Return [X, Y] of the center of cell containing provided text 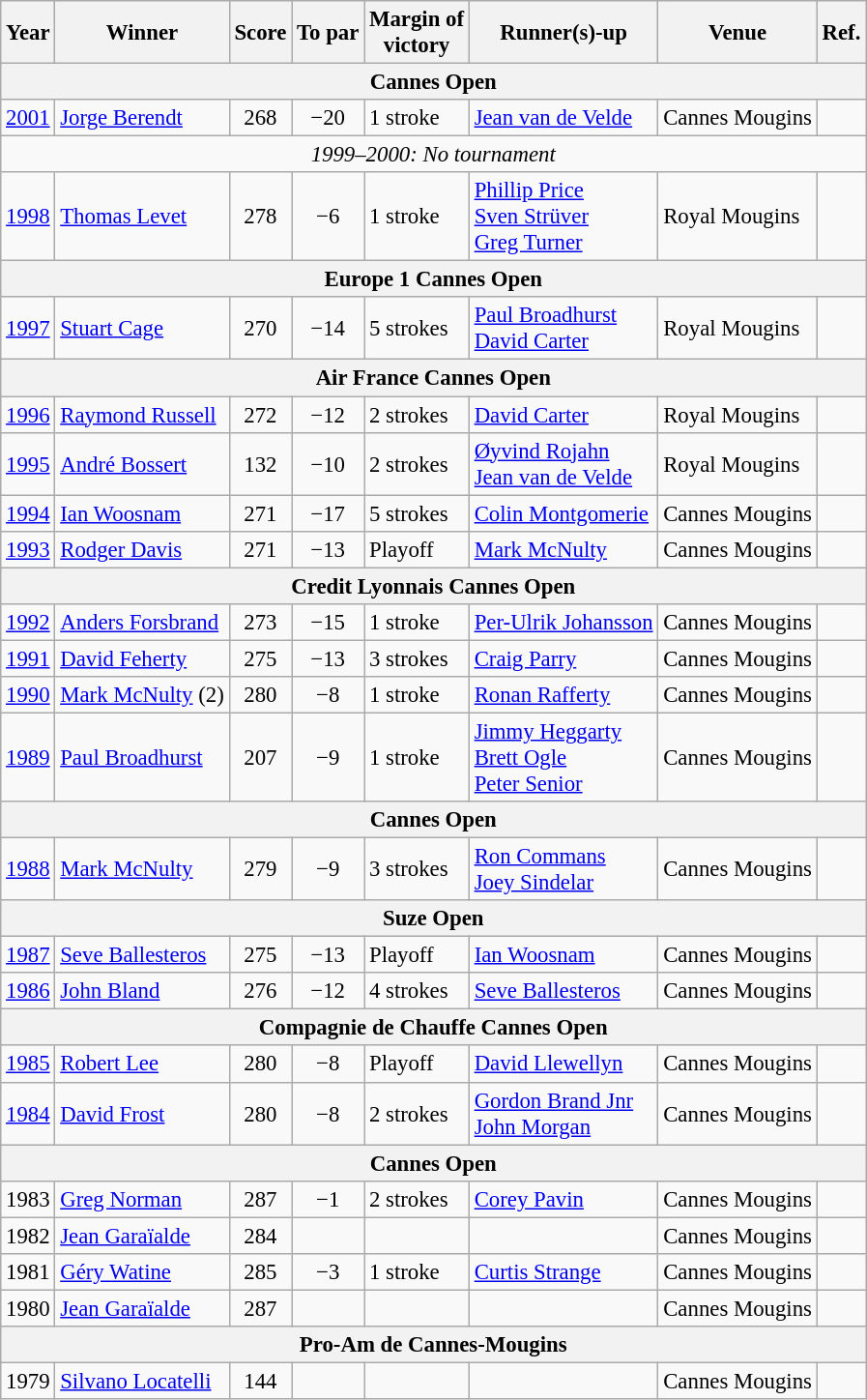
Europe 1 Cannes Open [433, 279]
285 [261, 1272]
1979 [28, 1381]
Anders Forsbrand [142, 623]
−1 [329, 1199]
284 [261, 1236]
Craig Parry [564, 658]
Colin Montgomerie [564, 513]
Credit Lyonnais Cannes Open [433, 586]
Jean van de Velde [564, 118]
273 [261, 623]
Ref. [841, 33]
John Bland [142, 991]
David Carter [564, 415]
1996 [28, 415]
Phillip Price Sven Strüver Greg Turner [564, 217]
Curtis Strange [564, 1272]
132 [261, 464]
Ronan Rafferty [564, 695]
1998 [28, 217]
Margin ofvictory [418, 33]
−17 [329, 513]
1995 [28, 464]
Venue [737, 33]
Score [261, 33]
Robert Lee [142, 1065]
Runner(s)-up [564, 33]
1991 [28, 658]
Rodger Davis [142, 549]
Year [28, 33]
−10 [329, 464]
Paul Broadhurst [142, 757]
1982 [28, 1236]
278 [261, 217]
Raymond Russell [142, 415]
1992 [28, 623]
1994 [28, 513]
270 [261, 329]
4 strokes [418, 991]
1983 [28, 1199]
1989 [28, 757]
To par [329, 33]
1997 [28, 329]
Suze Open [433, 919]
144 [261, 1381]
2001 [28, 118]
268 [261, 118]
Jimmy Heggarty Brett Ogle Peter Senior [564, 757]
David Frost [142, 1114]
Stuart Cage [142, 329]
1988 [28, 870]
−3 [329, 1272]
André Bossert [142, 464]
Jorge Berendt [142, 118]
Silvano Locatelli [142, 1381]
1993 [28, 549]
−6 [329, 217]
−14 [329, 329]
Øyvind Rojahn Jean van de Velde [564, 464]
276 [261, 991]
David Feherty [142, 658]
Pro-Am de Cannes-Mougins [433, 1345]
1987 [28, 955]
Ron Commans Joey Sindelar [564, 870]
207 [261, 757]
Gordon Brand Jnr John Morgan [564, 1114]
Compagnie de Chauffe Cannes Open [433, 1028]
272 [261, 415]
Corey Pavin [564, 1199]
279 [261, 870]
Greg Norman [142, 1199]
Air France Cannes Open [433, 378]
David Llewellyn [564, 1065]
−20 [329, 118]
Winner [142, 33]
1984 [28, 1114]
Per-Ulrik Johansson [564, 623]
−15 [329, 623]
Paul Broadhurst David Carter [564, 329]
Thomas Levet [142, 217]
1981 [28, 1272]
1990 [28, 695]
1985 [28, 1065]
Mark McNulty (2) [142, 695]
1986 [28, 991]
Géry Watine [142, 1272]
1980 [28, 1308]
1999–2000: No tournament [433, 155]
